Return [X, Y] of the center of cell containing provided text 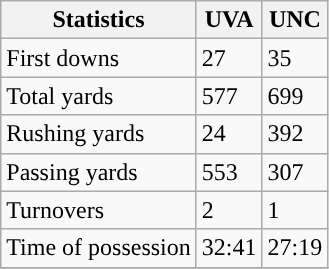
Turnovers [99, 210]
1 [295, 210]
392 [295, 134]
Total yards [99, 96]
24 [229, 134]
577 [229, 96]
Rushing yards [99, 134]
Time of possession [99, 248]
32:41 [229, 248]
UNC [295, 20]
27 [229, 58]
699 [295, 96]
First downs [99, 58]
2 [229, 210]
307 [295, 172]
27:19 [295, 248]
35 [295, 58]
UVA [229, 20]
553 [229, 172]
Passing yards [99, 172]
Statistics [99, 20]
